Pinpoint the cell where the given text exists, returning its (X, Y) midpoint coordinate. 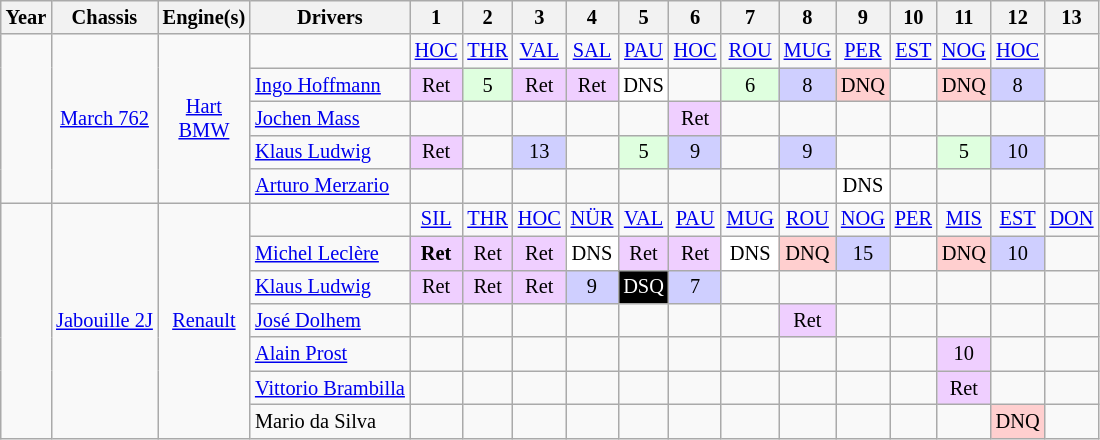
Chassis (104, 17)
NÜR (592, 219)
4 (592, 17)
Renault (204, 320)
Alain Prost (330, 354)
HartBMW (204, 118)
Michel Leclère (330, 253)
Arturo Merzario (330, 186)
1 (436, 17)
11 (964, 17)
MIS (964, 219)
3 (540, 17)
Mario da Silva (330, 421)
Engine(s) (204, 17)
15 (863, 253)
Year (26, 17)
SIL (436, 219)
Jochen Mass (330, 118)
Ingo Hoffmann (330, 85)
Drivers (330, 17)
12 (1018, 17)
March 762 (104, 118)
Jabouille 2J (104, 320)
2 (487, 17)
SAL (592, 51)
José Dolhem (330, 320)
Vittorio Brambilla (330, 388)
DON (1072, 219)
DSQ (643, 287)
